For the text-containing cell, return its midpoint in (X, Y) coordinate format. 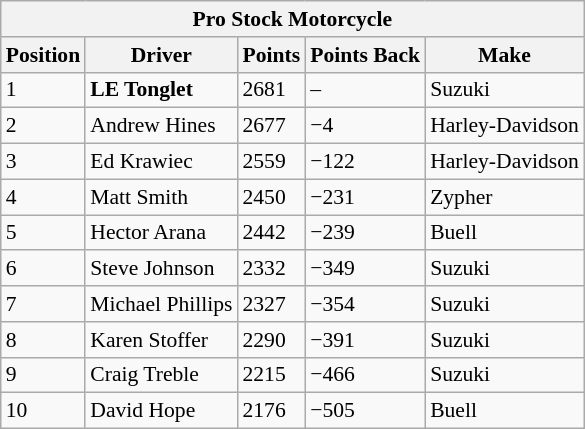
Michael Phillips (161, 304)
Ed Krawiec (161, 162)
6 (43, 269)
2681 (271, 90)
Matt Smith (161, 197)
−231 (365, 197)
−354 (365, 304)
Steve Johnson (161, 269)
2442 (271, 233)
7 (43, 304)
3 (43, 162)
2332 (271, 269)
Karen Stoffer (161, 340)
−122 (365, 162)
Craig Treble (161, 375)
8 (43, 340)
David Hope (161, 411)
2176 (271, 411)
−466 (365, 375)
Hector Arana (161, 233)
Position (43, 55)
9 (43, 375)
2450 (271, 197)
2290 (271, 340)
−505 (365, 411)
– (365, 90)
Pro Stock Motorcycle (292, 19)
−4 (365, 126)
2215 (271, 375)
Points Back (365, 55)
2 (43, 126)
Andrew Hines (161, 126)
2327 (271, 304)
Make (504, 55)
LE Tonglet (161, 90)
2559 (271, 162)
−391 (365, 340)
−349 (365, 269)
Zypher (504, 197)
5 (43, 233)
−239 (365, 233)
Driver (161, 55)
4 (43, 197)
2677 (271, 126)
10 (43, 411)
Points (271, 55)
1 (43, 90)
